Capture the cell that displays the provided text and extract its [x, y] central coordinate. 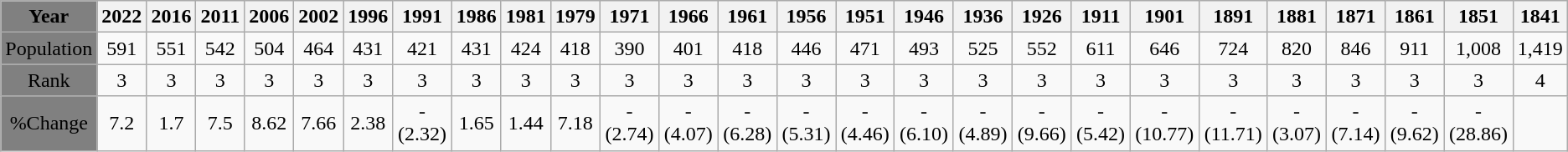
591 [122, 48]
-(4.07) [689, 124]
493 [924, 48]
1971 [629, 17]
7.66 [318, 124]
504 [270, 48]
1,008 [1478, 48]
Year [49, 17]
1861 [1415, 17]
1961 [747, 17]
-(6.28) [747, 124]
1926 [1042, 17]
646 [1164, 48]
1881 [1297, 17]
1936 [983, 17]
2006 [270, 17]
-(9.62) [1415, 124]
1956 [806, 17]
1946 [924, 17]
1911 [1101, 17]
-(10.77) [1164, 124]
7.2 [122, 124]
1891 [1233, 17]
1,419 [1540, 48]
1841 [1540, 17]
1901 [1164, 17]
611 [1101, 48]
424 [526, 48]
8.62 [270, 124]
471 [865, 48]
Rank [49, 80]
1991 [422, 17]
Population [49, 48]
-(28.86) [1478, 124]
551 [171, 48]
421 [422, 48]
-(5.31) [806, 124]
-(11.71) [1233, 124]
2.38 [369, 124]
1951 [865, 17]
-(4.46) [865, 124]
7.5 [220, 124]
1979 [575, 17]
-(4.89) [983, 124]
-(3.07) [1297, 124]
-(2.32) [422, 124]
4 [1540, 80]
2016 [171, 17]
7.18 [575, 124]
-(6.10) [924, 124]
820 [1297, 48]
552 [1042, 48]
911 [1415, 48]
-(7.14) [1355, 124]
1996 [369, 17]
1966 [689, 17]
-(9.66) [1042, 124]
2022 [122, 17]
446 [806, 48]
724 [1233, 48]
-(2.74) [629, 124]
%Change [49, 124]
525 [983, 48]
1871 [1355, 17]
2002 [318, 17]
2011 [220, 17]
464 [318, 48]
390 [629, 48]
1986 [476, 17]
1.7 [171, 124]
1981 [526, 17]
846 [1355, 48]
1.65 [476, 124]
1851 [1478, 17]
542 [220, 48]
401 [689, 48]
1.44 [526, 124]
-(5.42) [1101, 124]
